Find where the given text appears and provide that cell's center as (X, Y) coordinate. 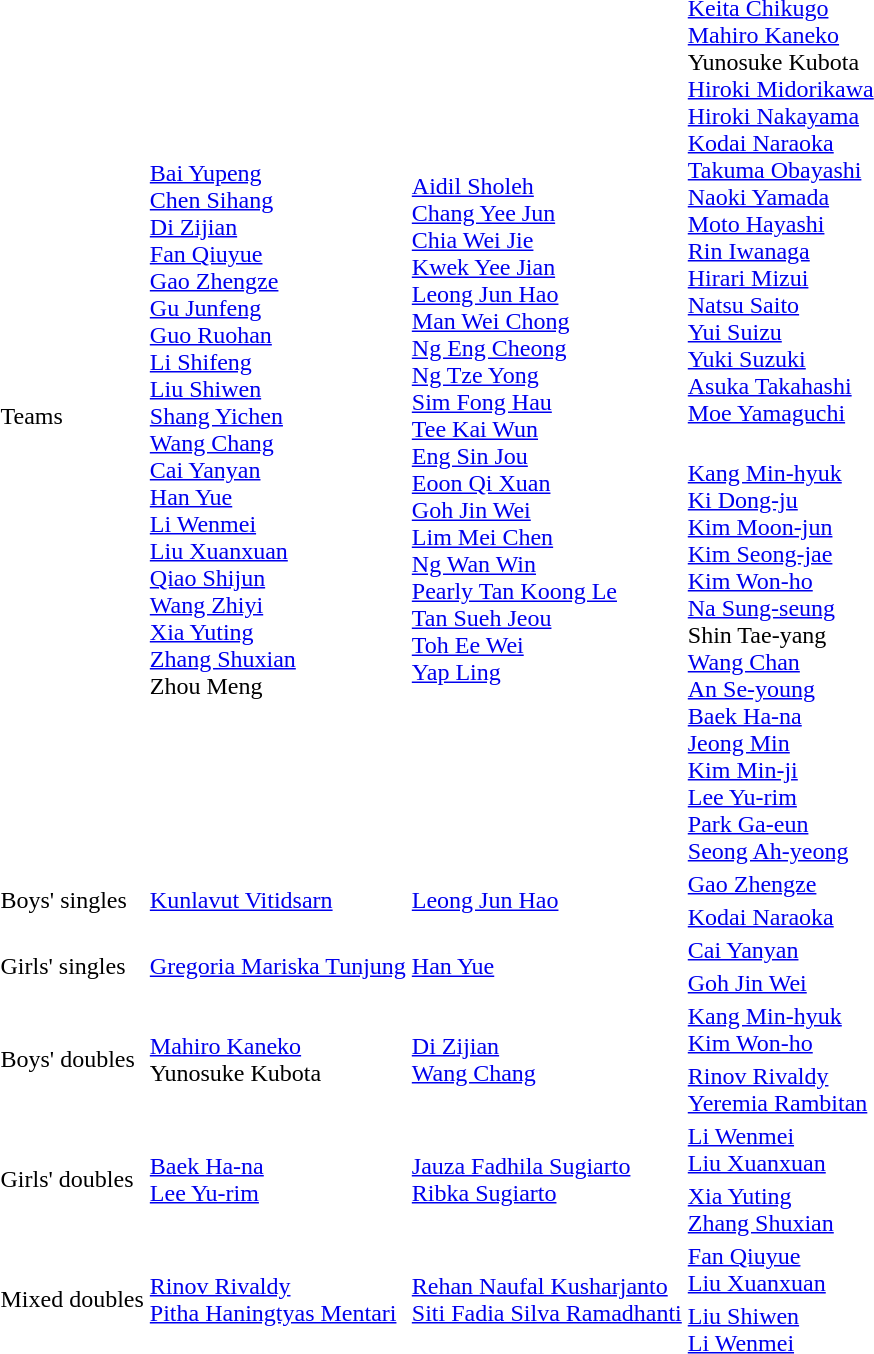
Mahiro Kaneko Yunosuke Kubota (278, 1060)
Di Zijian Wang Chang (546, 1060)
Jauza Fadhila Sugiarto Ribka Sugiarto (546, 1180)
Kunlavut Vitidsarn (278, 900)
Gregoria Mariska Tunjung (278, 966)
Leong Jun Hao (546, 900)
Han Yue (546, 966)
Baek Ha-na Lee Yu-rim (278, 1180)
